Locate the cell with the specified text and output its (X, Y) center coordinate. 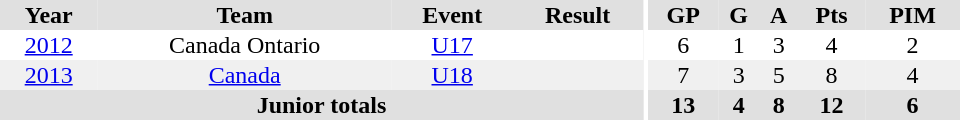
U18 (452, 75)
Junior totals (322, 105)
7 (684, 75)
Canada (244, 75)
U17 (452, 45)
5 (778, 75)
Result (578, 15)
Pts (832, 15)
2013 (48, 75)
Year (48, 15)
Event (452, 15)
2012 (48, 45)
2 (912, 45)
Team (244, 15)
Canada Ontario (244, 45)
13 (684, 105)
PIM (912, 15)
1 (738, 45)
A (778, 15)
12 (832, 105)
GP (684, 15)
G (738, 15)
